Capture the cell that displays the provided text and extract its (x, y) central coordinate. 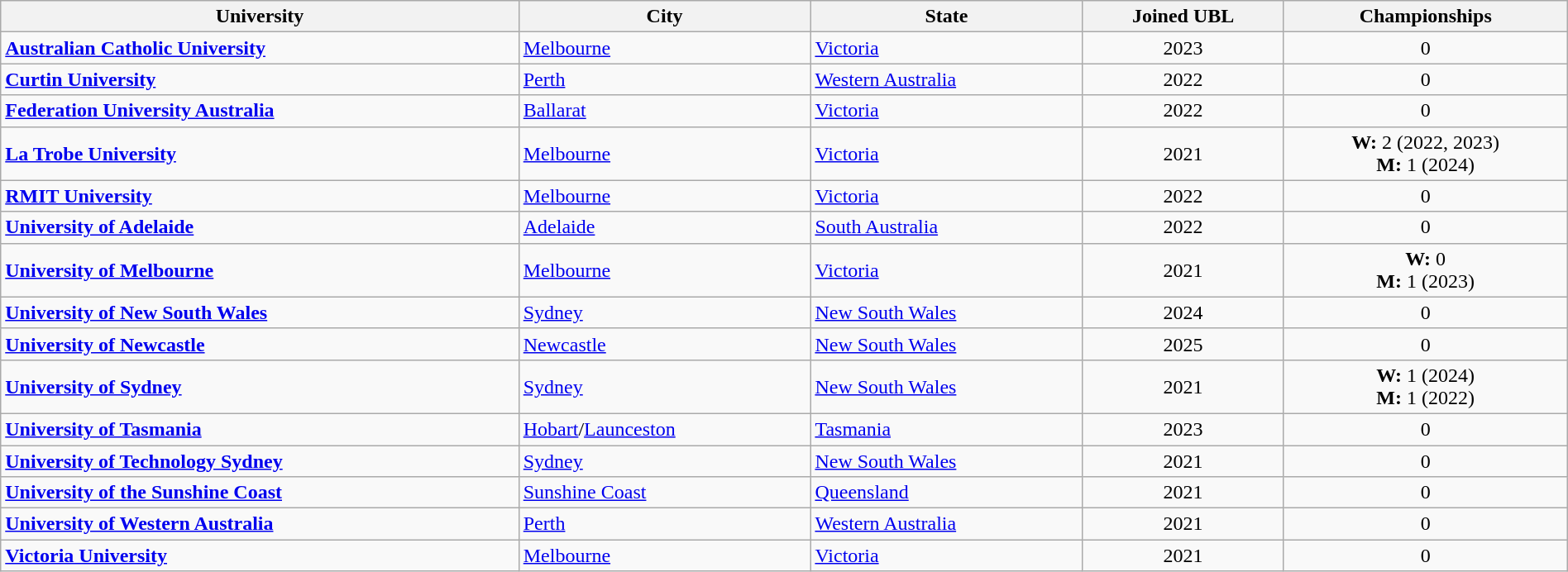
University of Adelaide (260, 227)
University of Melbourne (260, 269)
Tasmania (946, 429)
Hobart/Launceston (665, 429)
City (665, 17)
University (260, 17)
Newcastle (665, 344)
W: 2 (2022, 2023)M: 1 (2024) (1426, 154)
Championships (1426, 17)
Victoria University (260, 555)
University of Tasmania (260, 429)
Joined UBL (1183, 17)
Ballarat (665, 111)
University of New South Wales (260, 312)
La Trobe University (260, 154)
Australian Catholic University (260, 48)
State (946, 17)
RMIT University (260, 196)
2025 (1183, 344)
Queensland (946, 493)
W: 1 (2024)M: 1 (2022) (1426, 387)
University of Newcastle (260, 344)
2024 (1183, 312)
Curtin University (260, 79)
University of Sydney (260, 387)
Federation University Australia (260, 111)
South Australia (946, 227)
Sunshine Coast (665, 493)
Adelaide (665, 227)
University of Technology Sydney (260, 460)
University of the Sunshine Coast (260, 493)
W: 0M: 1 (2023) (1426, 269)
University of Western Australia (260, 524)
